Detect which cell encompasses the target text, then output its (x, y) center coordinate. 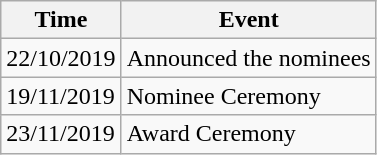
19/11/2019 (61, 96)
Award Ceremony (248, 134)
Announced the nominees (248, 58)
23/11/2019 (61, 134)
Time (61, 20)
22/10/2019 (61, 58)
Nominee Ceremony (248, 96)
Event (248, 20)
